Detect which cell encompasses the target text, then output its (x, y) center coordinate. 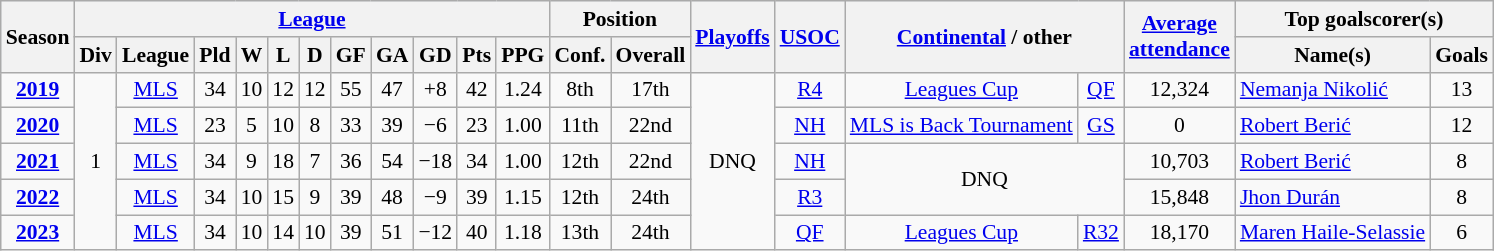
7 (315, 162)
14 (283, 233)
Goals (1462, 55)
15 (283, 197)
GA (392, 55)
L (283, 55)
D (315, 55)
Div (96, 55)
−6 (435, 126)
GF (351, 55)
+8 (435, 90)
8th (580, 90)
17th (651, 90)
Name(s) (1332, 55)
Nemanja Nikolić (1332, 90)
Playoffs (732, 36)
GD (435, 55)
47 (392, 90)
1.15 (522, 197)
42 (476, 90)
40 (476, 233)
18 (283, 162)
2023 (38, 233)
1.24 (522, 90)
2019 (38, 90)
13 (1462, 90)
2020 (38, 126)
USOC (810, 36)
Overall (651, 55)
36 (351, 162)
−18 (435, 162)
2021 (38, 162)
48 (392, 197)
6 (1462, 233)
5 (252, 126)
51 (392, 233)
1.18 (522, 233)
0 (1180, 126)
Pld (214, 55)
−12 (435, 233)
Position (620, 19)
GS (1101, 126)
54 (392, 162)
Pts (476, 55)
11th (580, 126)
Jhon Durán (1332, 197)
R32 (1101, 233)
12,324 (1180, 90)
−9 (435, 197)
2022 (38, 197)
55 (351, 90)
10,703 (1180, 162)
33 (351, 126)
15,848 (1180, 197)
Maren Haile-Selassie (1332, 233)
13th (580, 233)
Continental / other (984, 36)
18,170 (1180, 233)
MLS is Back Tournament (962, 126)
Average attendance (1180, 36)
Season (38, 36)
R4 (810, 90)
Conf. (580, 55)
Top goalscorer(s) (1364, 19)
PPG (522, 55)
1 (96, 161)
R3 (810, 197)
W (252, 55)
